For the text-containing cell, return its midpoint in [x, y] coordinate format. 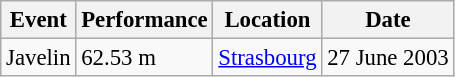
27 June 2003 [388, 58]
Strasbourg [268, 58]
Date [388, 20]
Event [38, 20]
62.53 m [144, 58]
Performance [144, 20]
Javelin [38, 58]
Location [268, 20]
